Locate the cell with the specified text and output its [x, y] center coordinate. 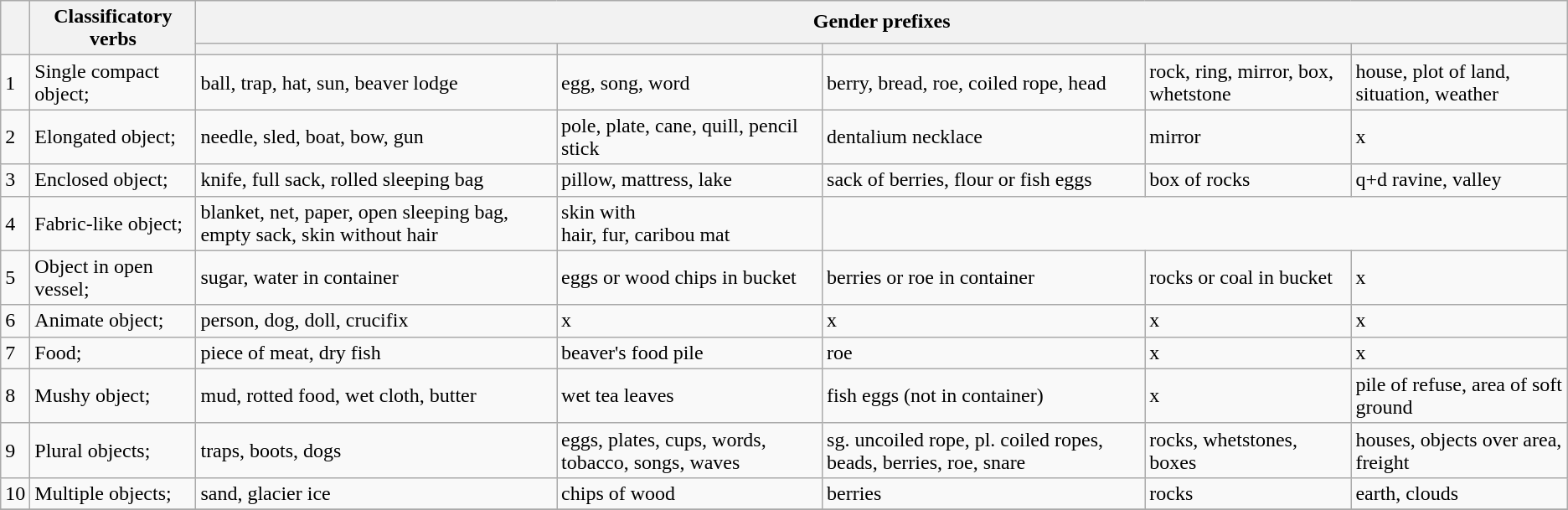
7 [15, 353]
2 [15, 137]
1 [15, 82]
rocks or coal in bucket [1248, 278]
rock, ring, mirror, box, whetstone [1248, 82]
piece of meat, dry fish [377, 353]
eggs or wood chips in bucket [690, 278]
needle, sled, boat, bow, gun [377, 137]
box of rocks [1248, 180]
Fabric-like object; [113, 223]
egg, song, word [690, 82]
Animate object; [113, 321]
Classificatory verbs [113, 28]
6 [15, 321]
pile of refuse, area of soft ground [1459, 395]
Food; [113, 353]
eggs, plates, cups, words, tobacco, songs, waves [690, 451]
ball, trap, hat, sun, beaver lodge [377, 82]
blanket, net, paper, open sleeping bag, empty sack, skin without hair [377, 223]
Enclosed object; [113, 180]
4 [15, 223]
Object in open vessel; [113, 278]
roe [983, 353]
pillow, mattress, lake [690, 180]
pole, plate, cane, quill, pencil stick [690, 137]
traps, boots, dogs [377, 451]
q+d ravine, valley [1459, 180]
9 [15, 451]
skin withhair, fur, caribou mat [690, 223]
10 [15, 493]
5 [15, 278]
3 [15, 180]
dentalium necklace [983, 137]
Plural objects; [113, 451]
berry, bread, roe, coiled rope, head [983, 82]
house, plot of land, situation, weather [1459, 82]
berries [983, 493]
sand, glacier ice [377, 493]
fish eggs (not in container) [983, 395]
wet tea leaves [690, 395]
berries or roe in container [983, 278]
person, dog, doll, crucifix [377, 321]
sugar, water in container [377, 278]
Gender prefixes [881, 22]
earth, clouds [1459, 493]
sack of berries, flour or fish eggs [983, 180]
Single compact object; [113, 82]
mud, rotted food, wet cloth, butter [377, 395]
rocks, whetstones, boxes [1248, 451]
rocks [1248, 493]
houses, objects over area, freight [1459, 451]
Multiple objects; [113, 493]
sg. uncoiled rope, pl. coiled ropes, beads, berries, roe, snare [983, 451]
beaver's food pile [690, 353]
Mushy object; [113, 395]
mirror [1248, 137]
chips of wood [690, 493]
knife, full sack, rolled sleeping bag [377, 180]
Elongated object; [113, 137]
8 [15, 395]
